Detect which cell encompasses the target text, then output its (x, y) center coordinate. 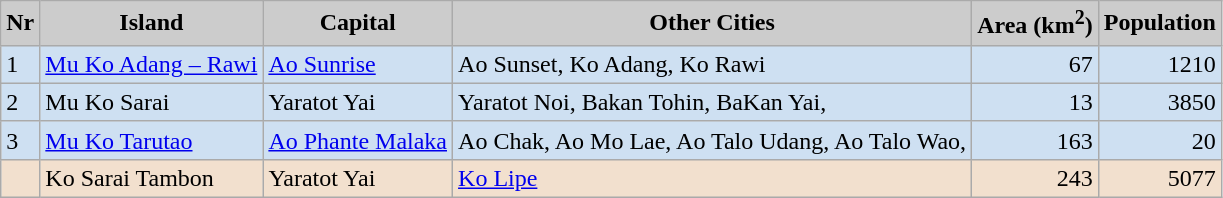
13 (1036, 102)
Other Cities (712, 24)
Mu Ko Sarai (152, 102)
3850 (1160, 102)
Ao Phante Malaka (358, 140)
Mu Ko Adang – Rawi (152, 64)
Ao Sunrise (358, 64)
Area (km2) (1036, 24)
1210 (1160, 64)
Ko Lipe (712, 178)
20 (1160, 140)
Ko Sarai Tambon (152, 178)
Population (1160, 24)
67 (1036, 64)
163 (1036, 140)
5077 (1160, 178)
3 (20, 140)
Yaratot Noi, Bakan Tohin, BaKan Yai, (712, 102)
Island (152, 24)
Nr (20, 24)
Mu Ko Tarutao (152, 140)
243 (1036, 178)
Ao Chak, Ao Mo Lae, Ao Talo Udang, Ao Talo Wao, (712, 140)
Capital (358, 24)
2 (20, 102)
1 (20, 64)
Ao Sunset, Ko Adang, Ko Rawi (712, 64)
